Output the (X, Y) coordinate of the center of the cell containing the given text.  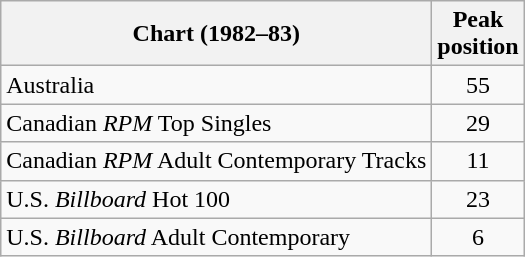
Canadian RPM Adult Contemporary Tracks (216, 161)
11 (478, 161)
Peakposition (478, 34)
6 (478, 237)
Canadian RPM Top Singles (216, 123)
29 (478, 123)
U.S. Billboard Hot 100 (216, 199)
U.S. Billboard Adult Contemporary (216, 237)
Australia (216, 85)
23 (478, 199)
55 (478, 85)
Chart (1982–83) (216, 34)
